Provide the [x, y] coordinate of the cell's center where the given text is located.  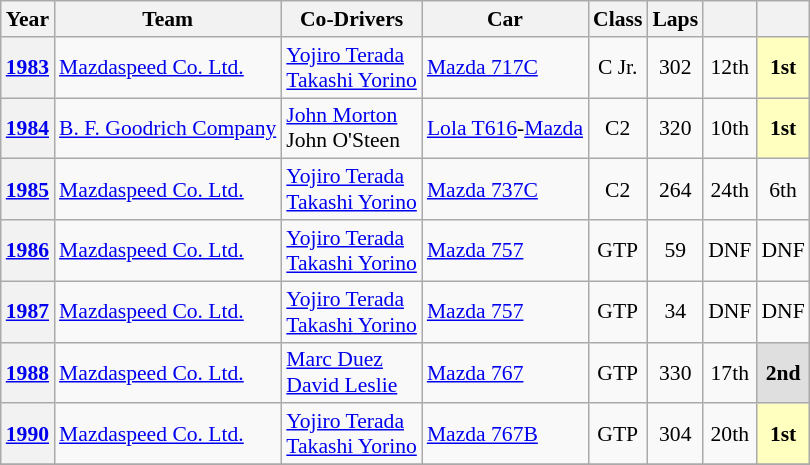
Co-Drivers [352, 19]
1990 [28, 434]
1988 [28, 372]
6th [782, 190]
1985 [28, 190]
Mazda 717C [505, 68]
John Morton John O'Steen [352, 128]
Year [28, 19]
34 [675, 312]
1984 [28, 128]
320 [675, 128]
10th [730, 128]
Team [168, 19]
Mazda 767B [505, 434]
B. F. Goodrich Company [168, 128]
Mazda 737C [505, 190]
1986 [28, 250]
1983 [28, 68]
2nd [782, 372]
Class [618, 19]
264 [675, 190]
Lola T616-Mazda [505, 128]
Marc Duez David Leslie [352, 372]
304 [675, 434]
17th [730, 372]
12th [730, 68]
20th [730, 434]
C Jr. [618, 68]
Mazda 767 [505, 372]
24th [730, 190]
1987 [28, 312]
59 [675, 250]
302 [675, 68]
330 [675, 372]
Laps [675, 19]
Car [505, 19]
